Extract the [x, y] coordinate from the center of the cell holding the provided text.  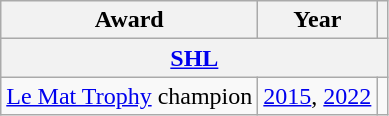
SHL [194, 58]
Le Mat Trophy champion [130, 96]
2015, 2022 [318, 96]
Award [130, 20]
Year [318, 20]
